Identify which cell holds the provided text, then report its (x, y) central coordinate. 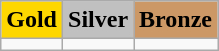
Bronze (176, 20)
Gold (32, 20)
Silver (98, 20)
